Capture the cell that displays the provided text and extract its [x, y] central coordinate. 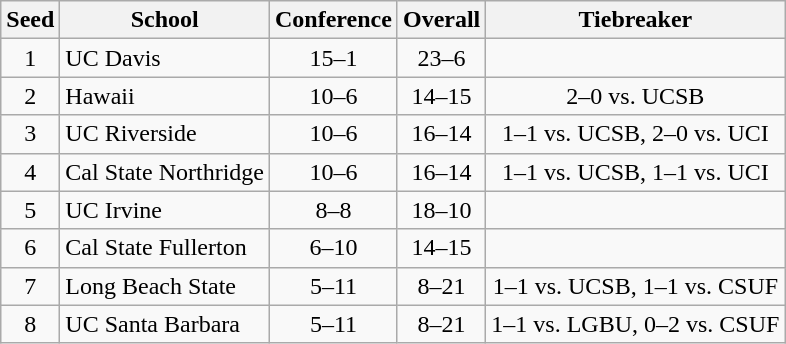
Long Beach State [165, 286]
8 [30, 324]
1–1 vs. UCSB, 2–0 vs. UCI [636, 134]
5 [30, 210]
Cal State Northridge [165, 172]
18–10 [441, 210]
Cal State Fullerton [165, 248]
2 [30, 96]
Seed [30, 20]
6–10 [334, 248]
2–0 vs. UCSB [636, 96]
1 [30, 58]
Overall [441, 20]
Conference [334, 20]
Hawaii [165, 96]
15–1 [334, 58]
School [165, 20]
7 [30, 286]
1–1 vs. UCSB, 1–1 vs. UCI [636, 172]
1–1 vs. UCSB, 1–1 vs. CSUF [636, 286]
UC Davis [165, 58]
8–8 [334, 210]
6 [30, 248]
UC Riverside [165, 134]
Tiebreaker [636, 20]
23–6 [441, 58]
UC Santa Barbara [165, 324]
1–1 vs. LGBU, 0–2 vs. CSUF [636, 324]
UC Irvine [165, 210]
3 [30, 134]
4 [30, 172]
